From the cell containing the given text, extract its center point as (x, y) coordinate. 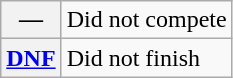
Did not finish (146, 58)
— (31, 20)
Did not compete (146, 20)
DNF (31, 58)
